Locate the cell with the specified text and output its (x, y) center coordinate. 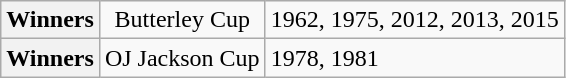
1962, 1975, 2012, 2013, 2015 (414, 20)
1978, 1981 (414, 58)
Butterley Cup (182, 20)
OJ Jackson Cup (182, 58)
